Return [X, Y] of the center of cell containing provided text 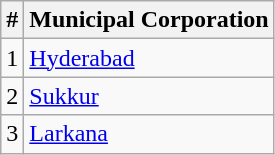
Sukkur [149, 96]
Hyderabad [149, 58]
1 [12, 58]
Municipal Corporation [149, 20]
# [12, 20]
2 [12, 96]
3 [12, 134]
Larkana [149, 134]
